Locate the cell with the specified text and output its (x, y) center coordinate. 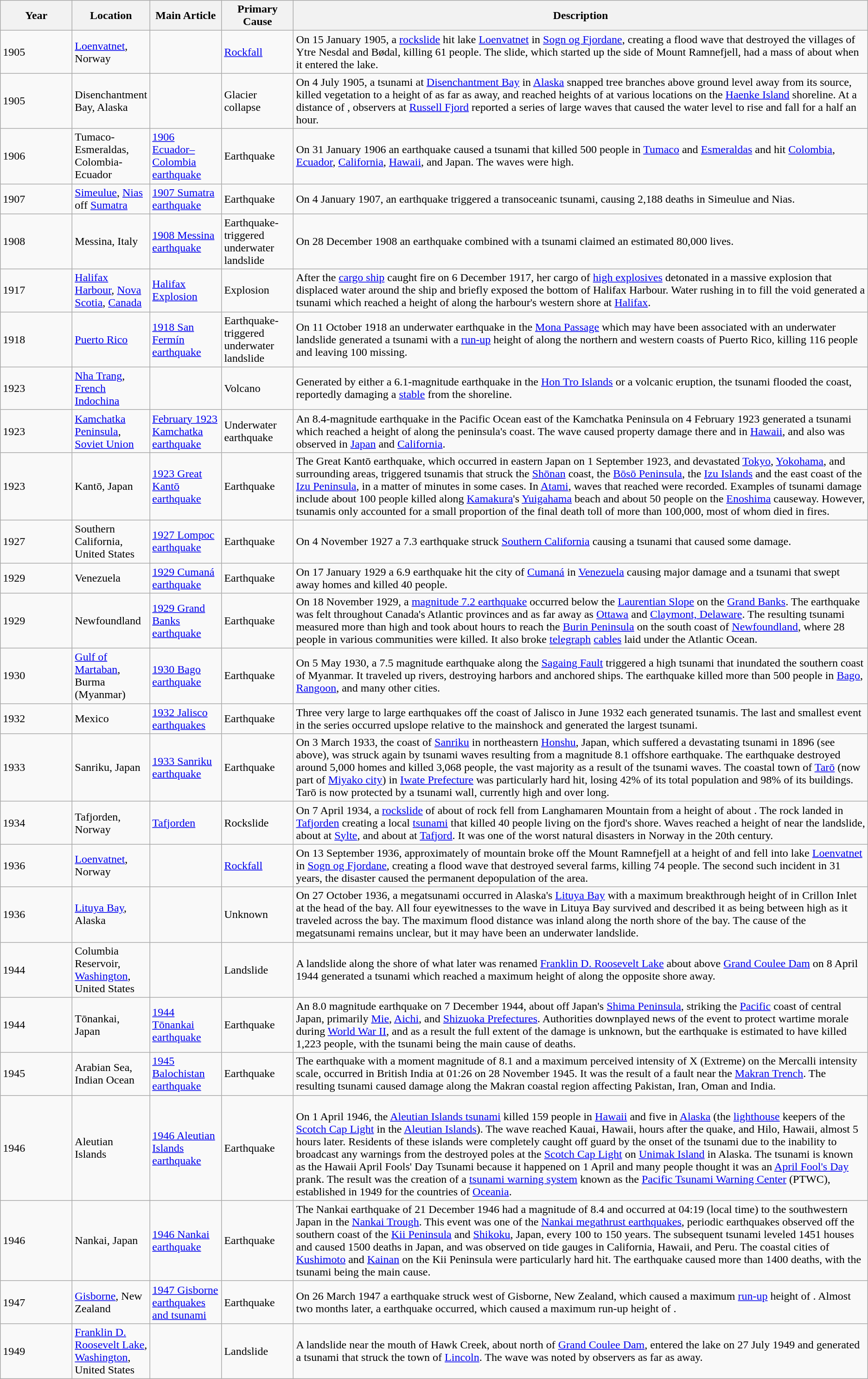
1949 (36, 1351)
1932 (36, 719)
1933 (36, 768)
Tumaco-Esmeraldas, Colombia-Ecuador (111, 156)
Kantō, Japan (111, 486)
Location (111, 16)
Tafjorden (185, 823)
Venezuela (111, 578)
Halifax Harbour, Nova Scotia, Canada (111, 290)
1927 (36, 541)
Glacier collapse (258, 101)
Nankai, Japan (111, 1240)
1918 San Fermín earthquake (185, 340)
Primary Cause (258, 16)
February 1923 Kamchatka earthquake (185, 431)
Description (581, 16)
1934 (36, 823)
1946 Aleutian Islands earthquake (185, 1148)
Puerto Rico (111, 340)
Southern California, United States (111, 541)
On 4 January 1907, an earthquake triggered a transoceanic tsunami, causing 2,188 deaths in Simeulue and Nias. (581, 199)
1907 Sumatra earthquake (185, 199)
1930 Bago earthquake (185, 676)
1908 (36, 241)
1944 Tōnankai earthquake (185, 1025)
Lituya Bay, Alaska (111, 915)
Year (36, 16)
1929 Grand Banks earthquake (185, 621)
Disenchantment Bay, Alaska (111, 101)
Main Article (185, 16)
Messina, Italy (111, 241)
Mexico (111, 719)
Kamchatka Peninsula, Soviet Union (111, 431)
Tafjorden, Norway (111, 823)
Rockslide (258, 823)
Aleutian Islands (111, 1148)
1918 (36, 340)
Nha Trang, French Indochina (111, 388)
Halifax Explosion (185, 290)
Gisborne, New Zealand (111, 1302)
Arabian Sea, Indian Ocean (111, 1074)
Newfoundland (111, 621)
Franklin D. Roosevelt Lake, Washington, United States (111, 1351)
Gulf of Martaban, Burma (Myanmar) (111, 676)
Underwater earthquake (258, 431)
1929 Cumaná earthquake (185, 578)
Columbia Reservoir, Washington, United States (111, 969)
1933 Sanriku earthquake (185, 768)
1932 Jalisco earthquakes (185, 719)
1945 Balochistan earthquake (185, 1074)
On 4 November 1927 a 7.3 earthquake struck Southern California causing a tsunami that caused some damage. (581, 541)
1927 Lompoc earthquake (185, 541)
1907 (36, 199)
1917 (36, 290)
1947 Gisborne earthquakes and tsunami (185, 1302)
On 28 December 1908 an earthquake combined with a tsunami claimed an estimated 80,000 lives. (581, 241)
Explosion (258, 290)
1947 (36, 1302)
1908 Messina earthquake (185, 241)
1923 Great Kantō earthquake (185, 486)
1906 Ecuador–Colombia earthquake (185, 156)
1930 (36, 676)
1946 Nankai earthquake (185, 1240)
1945 (36, 1074)
Unknown (258, 915)
Tōnankai, Japan (111, 1025)
Sanriku, Japan (111, 768)
1906 (36, 156)
Simeulue, Nias off Sumatra (111, 199)
Volcano (258, 388)
